Return the (X, Y) coordinate for the center point of the cell that contains the specified text.  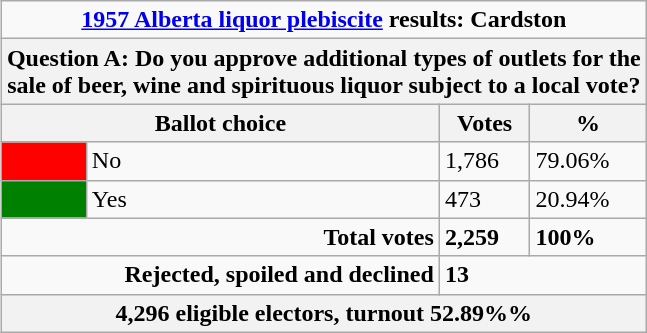
13 (542, 275)
Ballot choice (220, 123)
Yes (262, 199)
Rejected, spoiled and declined (220, 275)
79.06% (588, 161)
No (262, 161)
% (588, 123)
2,259 (484, 237)
4,296 eligible electors, turnout 52.89%% (324, 313)
Votes (484, 123)
100% (588, 237)
1957 Alberta liquor plebiscite results: Cardston (324, 20)
Question A: Do you approve additional types of outlets for the sale of beer, wine and spirituous liquor subject to a local vote? (324, 72)
1,786 (484, 161)
473 (484, 199)
20.94% (588, 199)
Total votes (220, 237)
